Return the (x, y) coordinate for the center point of the cell that contains the specified text.  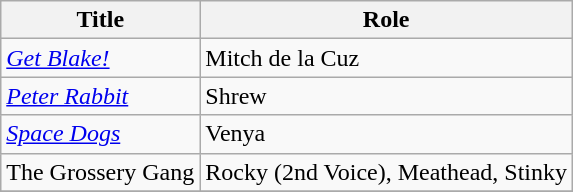
The Grossery Gang (100, 172)
Role (386, 20)
Title (100, 20)
Shrew (386, 96)
Mitch de la Cuz (386, 58)
Peter Rabbit (100, 96)
Get Blake! (100, 58)
Rocky (2nd Voice), Meathead, Stinky (386, 172)
Space Dogs (100, 134)
Venya (386, 134)
